Search for the cell housing the specified text and yield its (x, y) center coordinate. 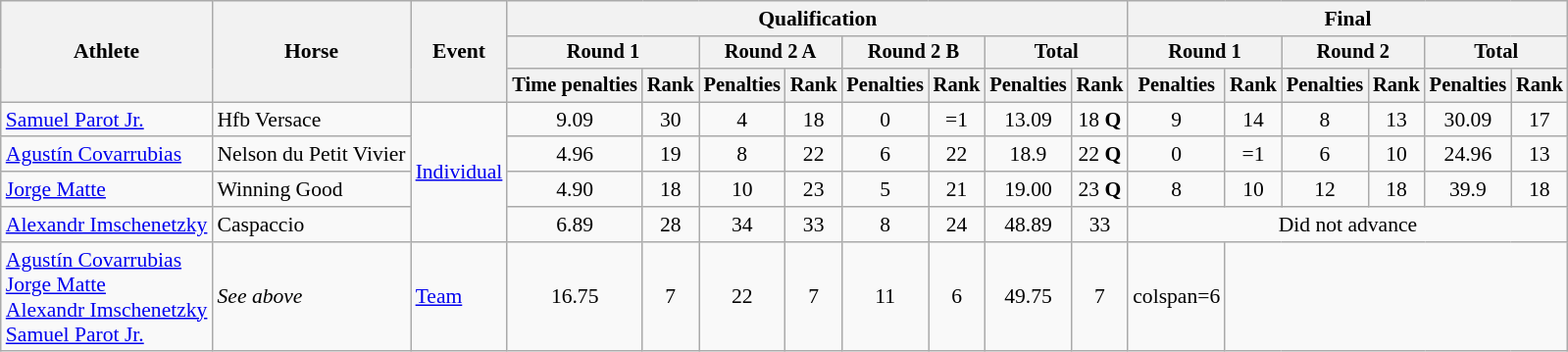
48.89 (1028, 225)
30 (671, 120)
18.9 (1028, 155)
30.09 (1468, 120)
17 (1540, 120)
Final (1347, 19)
Samuel Parot Jr. (107, 120)
16.75 (575, 297)
Hfb Versace (311, 120)
Event (459, 51)
12 (1325, 189)
Agustín CovarrubiasJorge MatteAlexandr ImschenetzkySamuel Parot Jr. (107, 297)
Athlete (107, 51)
11 (885, 297)
4.96 (575, 155)
Winning Good (311, 189)
34 (742, 225)
Horse (311, 51)
49.75 (1028, 297)
14 (1253, 120)
18 Q (1100, 120)
Round 2 A (771, 53)
21 (957, 189)
23 Q (1100, 189)
Agustín Covarrubias (107, 155)
23 (814, 189)
colspan=6 (1177, 297)
Round 2 B (913, 53)
24.96 (1468, 155)
22 Q (1100, 155)
24 (957, 225)
6.89 (575, 225)
19 (671, 155)
Alexandr Imschenetzky (107, 225)
Nelson du Petit Vivier (311, 155)
Qualification (818, 19)
4 (742, 120)
Time penalties (575, 85)
13.09 (1028, 120)
19.00 (1028, 189)
Individual (459, 172)
9.09 (575, 120)
4.90 (575, 189)
5 (885, 189)
Round 2 (1353, 53)
39.9 (1468, 189)
See above (311, 297)
28 (671, 225)
Caspaccio (311, 225)
Did not advance (1347, 225)
Team (459, 297)
Jorge Matte (107, 189)
9 (1177, 120)
